Identify which cell holds the provided text, then report its [X, Y] central coordinate. 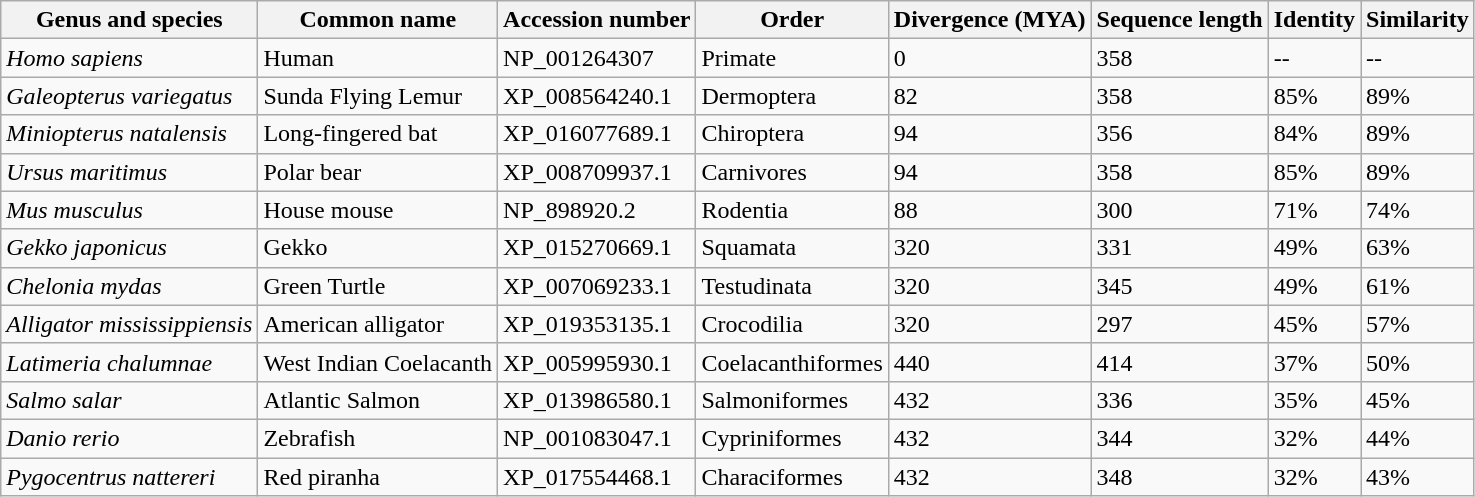
XP_016077689.1 [597, 134]
NP_001083047.1 [597, 438]
Green Turtle [378, 286]
Primate [792, 58]
82 [990, 96]
Testudinata [792, 286]
Polar bear [378, 172]
331 [1180, 248]
Red piranha [378, 477]
71% [1314, 210]
Dermoptera [792, 96]
348 [1180, 477]
Homo sapiens [130, 58]
Sunda Flying Lemur [378, 96]
Ursus maritimus [130, 172]
Rodentia [792, 210]
American alligator [378, 324]
74% [1418, 210]
Salmo salar [130, 400]
440 [990, 362]
Zebrafish [378, 438]
300 [1180, 210]
63% [1418, 248]
57% [1418, 324]
61% [1418, 286]
Common name [378, 20]
43% [1418, 477]
Gekko [378, 248]
345 [1180, 286]
Identity [1314, 20]
356 [1180, 134]
Genus and species [130, 20]
Chelonia mydas [130, 286]
XP_007069233.1 [597, 286]
Cypriniformes [792, 438]
Miniopterus natalensis [130, 134]
Similarity [1418, 20]
Long-fingered bat [378, 134]
Danio rerio [130, 438]
Squamata [792, 248]
44% [1418, 438]
Salmoniformes [792, 400]
Atlantic Salmon [378, 400]
Pygocentrus nattereri [130, 477]
XP_008564240.1 [597, 96]
Characiformes [792, 477]
Alligator mississippiensis [130, 324]
XP_015270669.1 [597, 248]
35% [1314, 400]
Sequence length [1180, 20]
XP_005995930.1 [597, 362]
Galeopterus variegatus [130, 96]
Mus musculus [130, 210]
West Indian Coelacanth [378, 362]
Accession number [597, 20]
XP_019353135.1 [597, 324]
Chiroptera [792, 134]
Human [378, 58]
Gekko japonicus [130, 248]
0 [990, 58]
Latimeria chalumnae [130, 362]
297 [1180, 324]
88 [990, 210]
Order [792, 20]
50% [1418, 362]
414 [1180, 362]
Divergence (MYA) [990, 20]
Carnivores [792, 172]
XP_013986580.1 [597, 400]
37% [1314, 362]
XP_017554468.1 [597, 477]
Coelacanthiformes [792, 362]
Crocodilia [792, 324]
NP_001264307 [597, 58]
NP_898920.2 [597, 210]
House mouse [378, 210]
336 [1180, 400]
XP_008709937.1 [597, 172]
84% [1314, 134]
344 [1180, 438]
